From the cell containing the given text, extract its center point as [X, Y] coordinate. 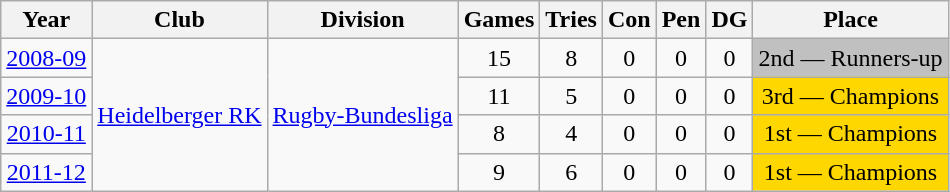
Year [46, 20]
5 [572, 96]
11 [499, 96]
2010-11 [46, 134]
Club [180, 20]
6 [572, 172]
9 [499, 172]
Tries [572, 20]
Division [362, 20]
Rugby-Bundesliga [362, 115]
3rd — Champions [850, 96]
Place [850, 20]
2008-09 [46, 58]
15 [499, 58]
Games [499, 20]
Pen [681, 20]
Con [629, 20]
DG [730, 20]
Heidelberger RK [180, 115]
2nd — Runners-up [850, 58]
2009-10 [46, 96]
4 [572, 134]
2011-12 [46, 172]
